For the text-containing cell, return its midpoint in [x, y] coordinate format. 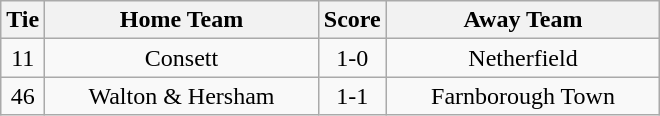
Netherfield [523, 58]
Consett [182, 58]
Tie [23, 20]
Walton & Hersham [182, 96]
11 [23, 58]
Away Team [523, 20]
Farnborough Town [523, 96]
Home Team [182, 20]
Score [352, 20]
1-1 [352, 96]
1-0 [352, 58]
46 [23, 96]
